Output the (X, Y) coordinate of the center of the cell containing the given text.  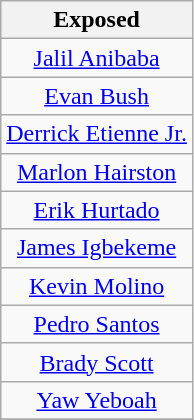
Yaw Yeboah (97, 400)
Derrick Etienne Jr. (97, 134)
Erik Hurtado (97, 210)
Pedro Santos (97, 324)
Brady Scott (97, 362)
Evan Bush (97, 96)
Kevin Molino (97, 286)
James Igbekeme (97, 248)
Exposed (97, 20)
Marlon Hairston (97, 172)
Jalil Anibaba (97, 58)
